Identify which cell holds the provided text, then report its [x, y] central coordinate. 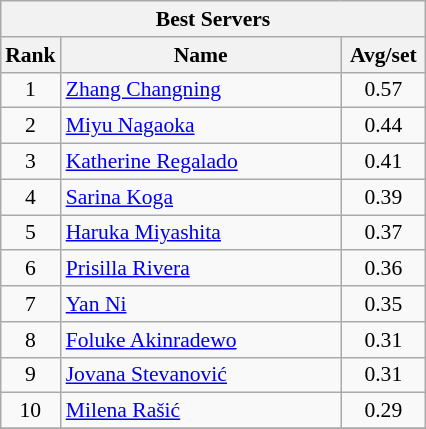
5 [30, 232]
1 [30, 90]
0.39 [384, 197]
Prisilla Rivera [201, 268]
Sarina Koga [201, 197]
Rank [30, 54]
Yan Ni [201, 304]
Haruka Miyashita [201, 232]
0.29 [384, 411]
Avg/set [384, 54]
Foluke Akinradewo [201, 339]
Name [201, 54]
Jovana Stevanović [201, 375]
0.57 [384, 90]
Katherine Regalado [201, 161]
8 [30, 339]
2 [30, 126]
6 [30, 268]
0.37 [384, 232]
Zhang Changning [201, 90]
Miyu Nagaoka [201, 126]
3 [30, 161]
0.44 [384, 126]
0.36 [384, 268]
4 [30, 197]
10 [30, 411]
0.41 [384, 161]
Milena Rašić [201, 411]
7 [30, 304]
9 [30, 375]
Best Servers [213, 19]
0.35 [384, 304]
